Provide the [X, Y] coordinate of the cell's center where the given text is located.  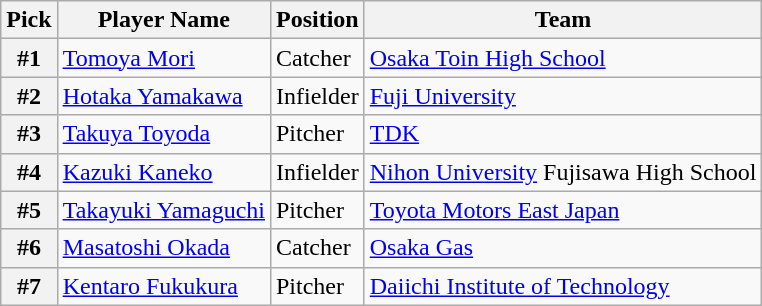
#6 [29, 248]
#2 [29, 96]
Fuji University [563, 96]
Toyota Motors East Japan [563, 210]
#1 [29, 58]
Team [563, 20]
Daiichi Institute of Technology [563, 286]
Position [317, 20]
Nihon University Fujisawa High School [563, 172]
#4 [29, 172]
Takuya Toyoda [164, 134]
Masatoshi Okada [164, 248]
Takayuki Yamaguchi [164, 210]
Tomoya Mori [164, 58]
#5 [29, 210]
Player Name [164, 20]
#3 [29, 134]
Osaka Gas [563, 248]
Osaka Toin High School [563, 58]
#7 [29, 286]
TDK [563, 134]
Pick [29, 20]
Hotaka Yamakawa [164, 96]
Kentaro Fukukura [164, 286]
Kazuki Kaneko [164, 172]
